Find where the given text appears and provide that cell's center as [X, Y] coordinate. 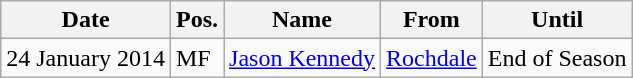
Jason Kennedy [302, 58]
24 January 2014 [86, 58]
Date [86, 20]
From [432, 20]
Until [557, 20]
Pos. [196, 20]
Name [302, 20]
End of Season [557, 58]
MF [196, 58]
Rochdale [432, 58]
